Pinpoint the cell where the given text exists, returning its (x, y) midpoint coordinate. 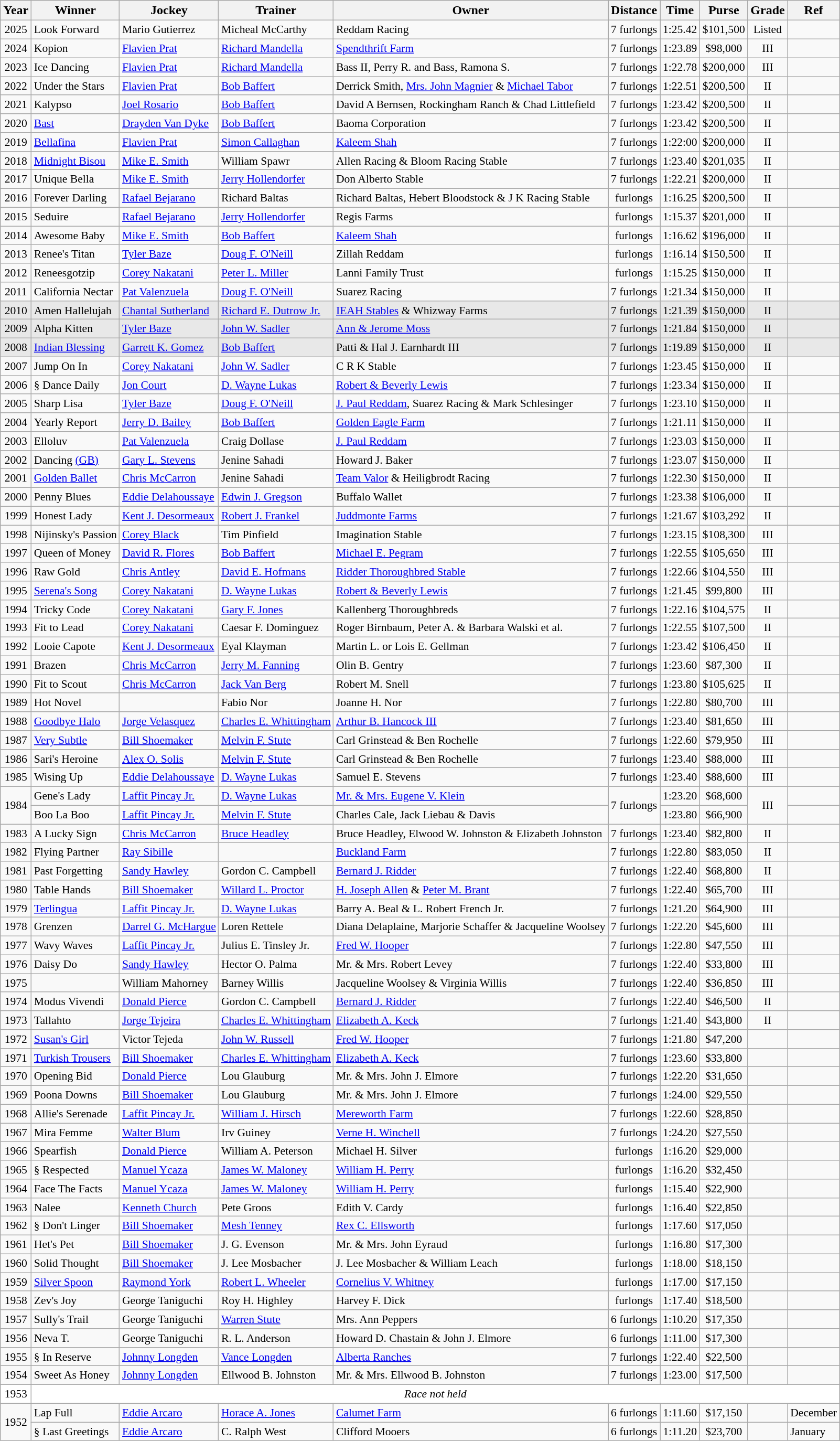
Patti & Hal J. Earnhardt III (471, 347)
Table Hands (76, 890)
Charles Cale, Jack Liebau & Davis (471, 815)
Vance Longden (276, 1357)
Chris Antley (169, 572)
Tallahto (76, 1020)
Midnight Bisou (76, 161)
§ Last Greetings (76, 1432)
Edwin J. Gregson (276, 497)
1970 (16, 1076)
1968 (16, 1114)
$29,550 (724, 1095)
Caesar F. Dominguez (276, 628)
Team Valor & Heiligbrodt Racing (471, 478)
Mr. & Mrs. John Eyraud (471, 1244)
2025 (16, 30)
1976 (16, 964)
$105,625 (724, 684)
Martin L. or Lois E. Gellman (471, 646)
Robert M. Snell (471, 684)
Michael E. Pegram (471, 553)
1:16.14 (680, 254)
Don Alberto Stable (471, 179)
Regis Farms (471, 217)
1975 (16, 983)
Serena's Song (76, 591)
Seduire (76, 217)
2024 (16, 48)
Raymond York (169, 1282)
1:23.89 (680, 48)
1:23.34 (680, 385)
Grade (768, 10)
Gary L. Stevens (169, 460)
Ellwood B. Johnston (276, 1375)
Sari's Heroine (76, 759)
Modus Vivendi (76, 1001)
Renee's Titan (76, 254)
Bast (76, 123)
Elloluv (76, 441)
Hot Novel (76, 702)
1:22.30 (680, 478)
Mrs. Ann Peppers (471, 1319)
Jorge Tejeira (169, 1020)
William Spawr (276, 161)
Jerry M. Fanning (276, 665)
$68,800 (724, 871)
2023 (16, 67)
1961 (16, 1244)
Joel Rosario (169, 104)
1972 (16, 1039)
$106,000 (724, 497)
Reneesgotzip (76, 273)
1966 (16, 1151)
Grenzen (76, 927)
1:16.62 (680, 236)
1993 (16, 628)
Ref (814, 10)
Imagination Stable (471, 535)
Verne H. Winchell (471, 1133)
Bruce Headley (276, 834)
California Nectar (76, 292)
2019 (16, 142)
2012 (16, 273)
$18,150 (724, 1263)
1:16.80 (680, 1244)
1978 (16, 927)
$105,650 (724, 553)
Micheal McCarthy (276, 30)
1984 (16, 805)
A Lucky Sign (76, 834)
Yearly Report (76, 422)
1:25.42 (680, 30)
1:22.66 (680, 572)
Baoma Corporation (471, 123)
Edith V. Cardy (471, 1207)
1:11.60 (680, 1413)
Neva T. (76, 1338)
2016 (16, 198)
2007 (16, 366)
$23,700 (724, 1432)
$36,850 (724, 983)
$106,450 (724, 646)
Terlingua (76, 908)
Horace A. Jones (276, 1413)
Mereworth Farm (471, 1114)
$17,350 (724, 1319)
2009 (16, 329)
$82,800 (724, 834)
1953 (16, 1394)
Richard Baltas (276, 198)
David R. Flores (169, 553)
2022 (16, 86)
1992 (16, 646)
$46,500 (724, 1001)
1:22.16 (680, 609)
2002 (16, 460)
Very Subtle (76, 740)
1959 (16, 1282)
1:23.20 (680, 796)
Victor Tejeda (169, 1039)
Fabio Nor (276, 702)
Ray Sibille (169, 852)
$29,000 (724, 1151)
1987 (16, 740)
1962 (16, 1226)
1967 (16, 1133)
$201,035 (724, 161)
Boo La Boo (76, 815)
Alex O. Solis (169, 759)
Diana Delaplaine, Marjorie Schaffer & Jacqueline Woolsey (471, 927)
1979 (16, 908)
1:18.00 (680, 1263)
Mr. & Mrs. Ellwood B. Johnston (471, 1375)
Tim Pinfield (276, 535)
1:21.67 (680, 516)
$68,600 (724, 796)
Willard L. Proctor (276, 890)
$64,900 (724, 908)
Nijinsky's Passion (76, 535)
1:11.20 (680, 1432)
$22,900 (724, 1189)
1:23.10 (680, 403)
Warren Stute (276, 1319)
1:22:00 (680, 142)
2018 (16, 161)
Julius E. Tinsley Jr. (276, 945)
Roy H. Highley (276, 1300)
$201,000 (724, 217)
Buffalo Wallet (471, 497)
Richard Baltas, Hebert Bloodstock & J K Racing Stable (471, 198)
Walter Blum (169, 1133)
Eyal Klayman (276, 646)
December (814, 1413)
Sharp Lisa (76, 403)
Reddam Racing (471, 30)
1991 (16, 665)
$17,500 (724, 1375)
$88,000 (724, 759)
David E. Hofmans (276, 572)
Allie's Serenade (76, 1114)
1:23.15 (680, 535)
1:21.11 (680, 422)
Mira Femme (76, 1133)
1995 (16, 591)
1952 (16, 1422)
Bruce Headley, Elwood W. Johnston & Elizabeth Johnston (471, 834)
2004 (16, 422)
1:21.34 (680, 292)
$22,500 (724, 1357)
1:15.37 (680, 217)
Bellafina (76, 142)
1965 (16, 1170)
Dancing (GB) (76, 460)
2000 (16, 497)
Ann & Jerome Moss (471, 329)
$32,450 (724, 1170)
$17,050 (724, 1226)
$31,650 (724, 1076)
1971 (16, 1058)
1974 (16, 1001)
1:23.03 (680, 441)
$101,500 (724, 30)
Howard D. Chastain & John J. Elmore (471, 1338)
$28,850 (724, 1114)
$104,575 (724, 609)
Silver Spoon (76, 1282)
Under the Stars (76, 86)
Wising Up (76, 777)
Mario Gutierrez (169, 30)
Forever Darling (76, 198)
Simon Callaghan (276, 142)
H. Joseph Allen & Peter M. Brant (471, 890)
Jorge Velasquez (169, 721)
Roger Birnbaum, Peter A. & Barbara Walski et al. (471, 628)
Distance (634, 10)
Arthur B. Hancock III (471, 721)
$80,700 (724, 702)
Bass II, Perry R. and Bass, Ramona S. (471, 67)
Kallenberg Thoroughbreds (471, 609)
Looie Capote (76, 646)
Darrel G. McHargue (169, 927)
Peter L. Miller (276, 273)
$88,600 (724, 777)
Wavy Waves (76, 945)
2008 (16, 347)
$45,600 (724, 927)
Indian Blessing (76, 347)
2015 (16, 217)
2001 (16, 478)
Lap Full (76, 1413)
1:23.00 (680, 1375)
$196,000 (724, 236)
Garrett K. Gomez (169, 347)
2010 (16, 310)
Raw Gold (76, 572)
Nalee (76, 1207)
§ Don't Linger (76, 1226)
$83,050 (724, 852)
1:23.45 (680, 366)
$66,900 (724, 815)
Jack Van Berg (276, 684)
1996 (16, 572)
$65,700 (724, 890)
2013 (16, 254)
$79,950 (724, 740)
1981 (16, 871)
Fit to Scout (76, 684)
C. Ralph West (276, 1432)
$150,500 (724, 254)
William A. Peterson (276, 1151)
1989 (16, 702)
Jockey (169, 10)
$47,550 (724, 945)
1:24.00 (680, 1095)
Chantal Sutherland (169, 310)
1:17.00 (680, 1282)
C R K Stable (471, 366)
1994 (16, 609)
1:17.60 (680, 1226)
$18,500 (724, 1300)
1:16.25 (680, 198)
1:22.78 (680, 67)
Alberta Ranches (471, 1357)
William Mahorney (169, 983)
1:21.45 (680, 591)
Derrick Smith, Mrs. John Magnier & Michael Tabor (471, 86)
Trainer (276, 10)
Goodbye Halo (76, 721)
1986 (16, 759)
1997 (16, 553)
Jacqueline Woolsey & Virginia Willis (471, 983)
Allen Racing & Bloom Racing Stable (471, 161)
January (814, 1432)
Cornelius V. Whitney (471, 1282)
1:21.80 (680, 1039)
Michael H. Silver (471, 1151)
1955 (16, 1357)
Spendthrift Farm (471, 48)
2006 (16, 385)
$47,200 (724, 1039)
1957 (16, 1319)
1998 (16, 535)
Jerry D. Bailey (169, 422)
Olin B. Gentry (471, 665)
1:10.20 (680, 1319)
$22,850 (724, 1207)
1958 (16, 1300)
1:17.40 (680, 1300)
Look Forward (76, 30)
2017 (16, 179)
Robert J. Frankel (276, 516)
Jon Court (169, 385)
§ Respected (76, 1170)
Suarez Racing (471, 292)
Daisy Do (76, 964)
Winner (76, 10)
1983 (16, 834)
1960 (16, 1263)
Mr. & Mrs. Eugene V. Klein (471, 796)
Opening Bid (76, 1076)
1999 (16, 516)
$108,300 (724, 535)
Golden Eagle Farm (471, 422)
IEAH Stables & Whizway Farms (471, 310)
Race not held (435, 1394)
§ Dance Daily (76, 385)
Golden Ballet (76, 478)
Calumet Farm (471, 1413)
William J. Hirsch (276, 1114)
Drayden Van Dyke (169, 123)
1:24.20 (680, 1133)
Barry A. Beal & L. Robert French Jr. (471, 908)
Queen of Money (76, 553)
1:15.25 (680, 273)
2014 (16, 236)
1:22.21 (680, 179)
Lanni Family Trust (471, 273)
Gene's Lady (76, 796)
Purse (724, 10)
Zev's Joy (76, 1300)
Ice Dancing (76, 67)
$27,550 (724, 1133)
J. Lee Mosbacher (276, 1263)
1985 (16, 777)
Tricky Code (76, 609)
2005 (16, 403)
1:21.40 (680, 1020)
Listed (768, 30)
Turkish Trousers (76, 1058)
$103,292 (724, 516)
Past Forgetting (76, 871)
Solid Thought (76, 1263)
Kalypso (76, 104)
1:23.07 (680, 460)
Loren Rettele (276, 927)
1:16.40 (680, 1207)
Awesome Baby (76, 236)
1980 (16, 890)
John W. Russell (276, 1039)
1956 (16, 1338)
Barney Willis (276, 983)
2003 (16, 441)
$43,800 (724, 1020)
1:21.39 (680, 310)
Clifford Mooers (471, 1432)
1:11.00 (680, 1338)
1982 (16, 852)
Juddmonte Farms (471, 516)
1:19.89 (680, 347)
1963 (16, 1207)
1954 (16, 1375)
2011 (16, 292)
Gary F. Jones (276, 609)
1969 (16, 1095)
Robert L. Wheeler (276, 1282)
Howard J. Baker (471, 460)
$104,550 (724, 572)
1977 (16, 945)
2020 (16, 123)
Rex C. Ellsworth (471, 1226)
1:15.40 (680, 1189)
Craig Dollase (276, 441)
$99,800 (724, 591)
Unique Bella (76, 179)
Zillah Reddam (471, 254)
2021 (16, 104)
Sully's Trail (76, 1319)
Brazen (76, 665)
Fit to Lead (76, 628)
Alpha Kitten (76, 329)
$81,650 (724, 721)
Het's Pet (76, 1244)
$107,500 (724, 628)
Harvey F. Dick (471, 1300)
Face The Facts (76, 1189)
1973 (16, 1020)
Sweet As Honey (76, 1375)
J. Paul Reddam, Suarez Racing & Mark Schlesinger (471, 403)
Time (680, 10)
Hector O. Palma (276, 964)
1964 (16, 1189)
$87,300 (724, 665)
Joanne H. Nor (471, 702)
Poona Downs (76, 1095)
J. Lee Mosbacher & William Leach (471, 1263)
Kopion (76, 48)
David A Bernsen, Rockingham Ranch & Chad Littlefield (471, 104)
Samuel E. Stevens (471, 777)
§ In Reserve (76, 1357)
Spearfish (76, 1151)
Flying Partner (76, 852)
Buckland Farm (471, 852)
1990 (16, 684)
1988 (16, 721)
1:21.20 (680, 908)
Amen Hallelujah (76, 310)
Richard E. Dutrow Jr. (276, 310)
J. G. Evenson (276, 1244)
Irv Guiney (276, 1133)
Penny Blues (76, 497)
Honest Lady (76, 516)
1:21.84 (680, 329)
Jump On In (76, 366)
$98,000 (724, 48)
1:22.51 (680, 86)
J. Paul Reddam (471, 441)
1:23.38 (680, 497)
R. L. Anderson (276, 1338)
Corey Black (169, 535)
Owner (471, 10)
Pete Groos (276, 1207)
Year (16, 10)
Mesh Tenney (276, 1226)
Ridder Thoroughbred Stable (471, 572)
Mr. & Mrs. Robert Levey (471, 964)
Kenneth Church (169, 1207)
Susan's Girl (76, 1039)
